Search for the cell housing the specified text and yield its (X, Y) center coordinate. 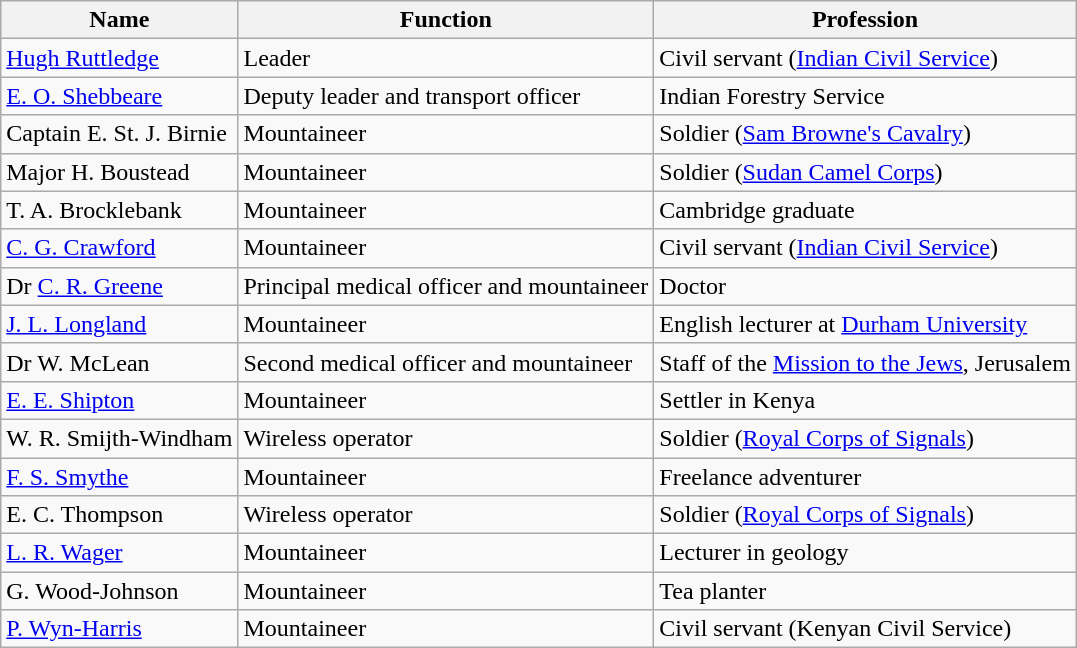
Staff of the Mission to the Jews, Jerusalem (866, 362)
T. A. Brocklebank (120, 210)
Dr C. R. Greene (120, 286)
E. O. Shebbeare (120, 96)
Captain E. St. J. Birnie (120, 134)
Soldier (Sudan Camel Corps) (866, 172)
Cambridge graduate (866, 210)
Function (446, 20)
F. S. Smythe (120, 477)
L. R. Wager (120, 553)
G. Wood-Johnson (120, 591)
Major H. Boustead (120, 172)
Settler in Kenya (866, 400)
J. L. Longland (120, 324)
Deputy leader and transport officer (446, 96)
Name (120, 20)
Indian Forestry Service (866, 96)
Tea planter (866, 591)
C. G. Crawford (120, 248)
Soldier (Sam Browne's Cavalry) (866, 134)
W. R. Smijth-Windham (120, 438)
Doctor (866, 286)
Lecturer in geology (866, 553)
E. C. Thompson (120, 515)
Freelance adventurer (866, 477)
Profession (866, 20)
Civil servant (Kenyan Civil Service) (866, 629)
Leader (446, 58)
P. Wyn-Harris (120, 629)
English lecturer at Durham University (866, 324)
Principal medical officer and mountaineer (446, 286)
Hugh Ruttledge (120, 58)
E. E. Shipton (120, 400)
Second medical officer and mountaineer (446, 362)
Dr W. McLean (120, 362)
